Capture the cell that displays the provided text and extract its (x, y) central coordinate. 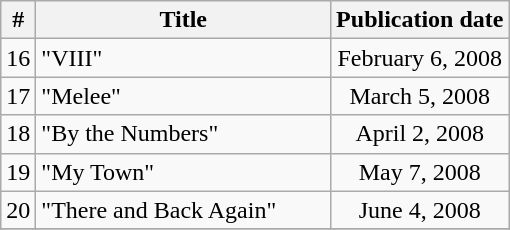
April 2, 2008 (420, 134)
16 (18, 58)
"There and Back Again" (184, 210)
# (18, 20)
18 (18, 134)
20 (18, 210)
March 5, 2008 (420, 96)
"My Town" (184, 172)
Publication date (420, 20)
"VIII" (184, 58)
19 (18, 172)
"Melee" (184, 96)
"By the Numbers" (184, 134)
Title (184, 20)
June 4, 2008 (420, 210)
February 6, 2008 (420, 58)
17 (18, 96)
May 7, 2008 (420, 172)
